Provide the (X, Y) coordinate of the cell's center where the given text is located.  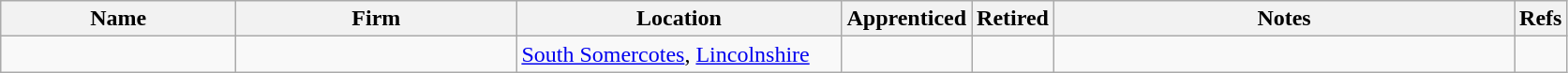
Location (679, 19)
Name (118, 19)
South Somercotes, Lincolnshire (679, 54)
Notes (1284, 19)
Apprenticed (907, 19)
Retired (1013, 19)
Firm (377, 19)
Refs (1541, 19)
